Detect which cell encompasses the target text, then output its [x, y] center coordinate. 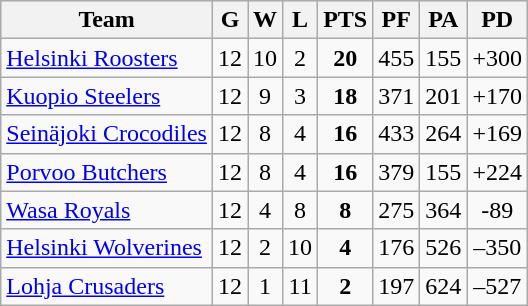
+224 [498, 172]
364 [444, 210]
Helsinki Wolverines [107, 248]
–350 [498, 248]
455 [396, 58]
PTS [346, 20]
18 [346, 96]
+300 [498, 58]
-89 [498, 210]
264 [444, 134]
L [300, 20]
Kuopio Steelers [107, 96]
Helsinki Roosters [107, 58]
197 [396, 286]
20 [346, 58]
379 [396, 172]
–527 [498, 286]
201 [444, 96]
371 [396, 96]
Porvoo Butchers [107, 172]
PD [498, 20]
1 [266, 286]
G [230, 20]
Seinäjoki Crocodiles [107, 134]
Team [107, 20]
624 [444, 286]
W [266, 20]
PA [444, 20]
433 [396, 134]
11 [300, 286]
+170 [498, 96]
Wasa Royals [107, 210]
PF [396, 20]
Lohja Crusaders [107, 286]
176 [396, 248]
+169 [498, 134]
275 [396, 210]
9 [266, 96]
3 [300, 96]
526 [444, 248]
